Detect which cell encompasses the target text, then output its [x, y] center coordinate. 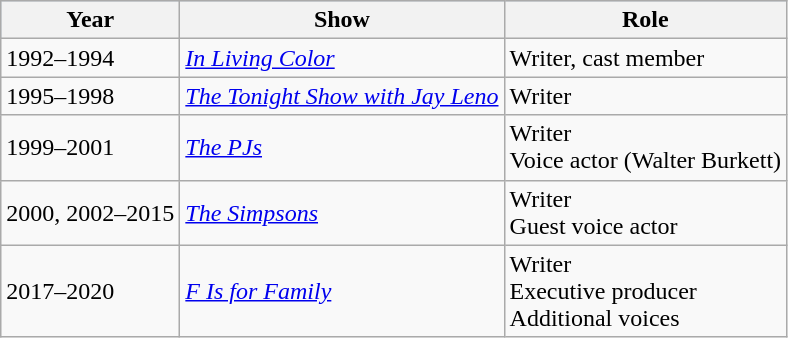
1995–1998 [90, 96]
Writer [646, 96]
In Living Color [342, 58]
WriterExecutive producerAdditional voices [646, 291]
F Is for Family [342, 291]
2000, 2002–2015 [90, 212]
The PJs [342, 148]
Role [646, 20]
1992–1994 [90, 58]
1999–2001 [90, 148]
Show [342, 20]
Year [90, 20]
2017–2020 [90, 291]
WriterGuest voice actor [646, 212]
The Simpsons [342, 212]
WriterVoice actor (Walter Burkett) [646, 148]
Writer, cast member [646, 58]
The Tonight Show with Jay Leno [342, 96]
